Locate the cell with the specified text and output its (x, y) center coordinate. 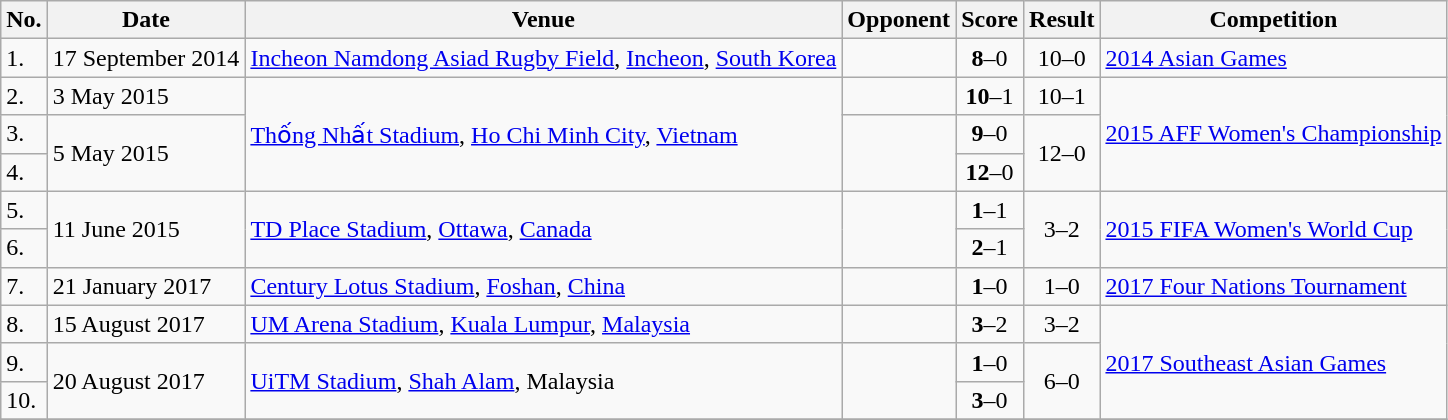
20 August 2017 (146, 381)
6. (24, 248)
1–1 (990, 210)
11 June 2015 (146, 229)
6–0 (1062, 381)
Result (1062, 20)
3–0 (990, 400)
17 September 2014 (146, 58)
8–0 (990, 58)
TD Place Stadium, Ottawa, Canada (544, 229)
Century Lotus Stadium, Foshan, China (544, 286)
9–0 (990, 134)
Date (146, 20)
2017 Four Nations Tournament (1274, 286)
9. (24, 362)
7. (24, 286)
5. (24, 210)
8. (24, 324)
5 May 2015 (146, 153)
Incheon Namdong Asiad Rugby Field, Incheon, South Korea (544, 58)
3. (24, 134)
Opponent (899, 20)
2017 Southeast Asian Games (1274, 362)
2015 FIFA Women's World Cup (1274, 229)
15 August 2017 (146, 324)
3 May 2015 (146, 96)
Score (990, 20)
Thống Nhất Stadium, Ho Chi Minh City, Vietnam (544, 134)
2–1 (990, 248)
UM Arena Stadium, Kuala Lumpur, Malaysia (544, 324)
No. (24, 20)
2. (24, 96)
Venue (544, 20)
2014 Asian Games (1274, 58)
10. (24, 400)
UiTM Stadium, Shah Alam, Malaysia (544, 381)
Competition (1274, 20)
4. (24, 172)
10–0 (1062, 58)
21 January 2017 (146, 286)
1. (24, 58)
2015 AFF Women's Championship (1274, 134)
